Detect which cell encompasses the target text, then output its [X, Y] center coordinate. 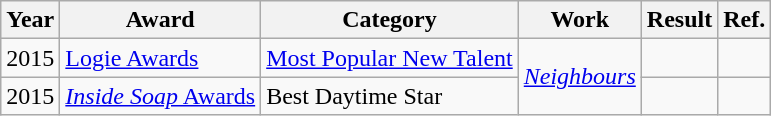
Result [679, 20]
Category [390, 20]
Logie Awards [160, 58]
Year [30, 20]
Most Popular New Talent [390, 58]
Inside Soap Awards [160, 96]
Work [580, 20]
Award [160, 20]
Neighbours [580, 77]
Best Daytime Star [390, 96]
Ref. [744, 20]
